Detect which cell encompasses the target text, then output its [X, Y] center coordinate. 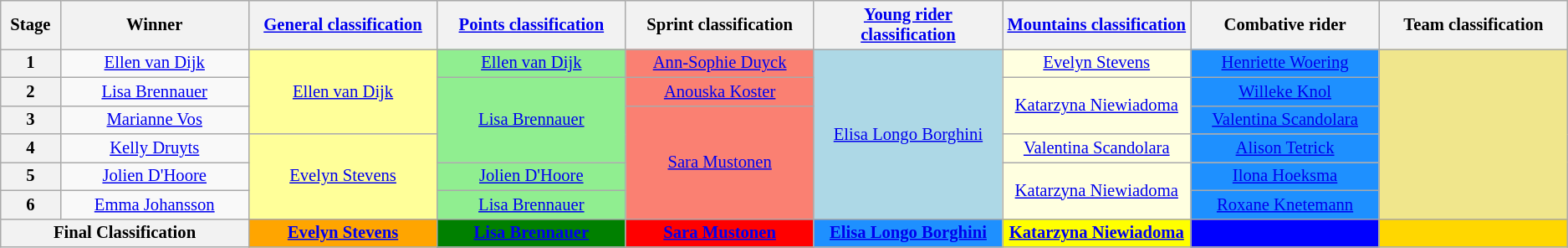
Winner [154, 24]
Marianne Vos [154, 120]
Young rider classification [908, 24]
3 [30, 120]
4 [30, 148]
Points classification [532, 24]
6 [30, 204]
Alison Tetrick [1285, 148]
Emma Johansson [154, 204]
General classification [343, 24]
Willeke Knol [1285, 91]
Ilona Hoeksma [1285, 176]
Kelly Druyts [154, 148]
5 [30, 176]
Sprint classification [719, 24]
Stage [30, 24]
Ann-Sophie Duyck [719, 63]
Final Classification [125, 233]
Roxane Knetemann [1285, 204]
2 [30, 91]
Team classification [1474, 24]
Anouska Koster [719, 91]
Henriette Woering [1285, 63]
Combative rider [1285, 24]
1 [30, 63]
Mountains classification [1097, 24]
